Capture the cell that displays the provided text and extract its (X, Y) central coordinate. 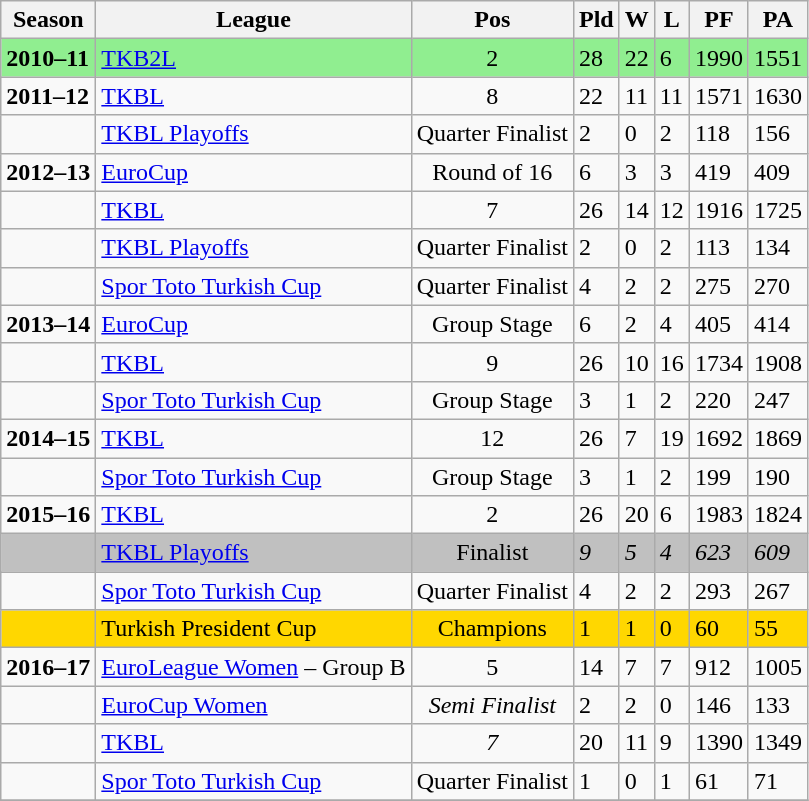
Season (48, 20)
1692 (718, 438)
Round of 16 (492, 172)
1983 (718, 515)
Pld (596, 20)
Finalist (492, 553)
1990 (718, 58)
609 (778, 553)
1908 (778, 362)
60 (718, 629)
1869 (778, 438)
118 (718, 134)
71 (778, 781)
199 (718, 477)
Pos (492, 20)
405 (718, 324)
1349 (778, 743)
1390 (718, 743)
409 (778, 172)
270 (778, 286)
19 (672, 438)
2010–11 (48, 58)
1916 (718, 210)
Champions (492, 629)
EuroLeague Women – Group B (254, 667)
2011–12 (48, 96)
1725 (778, 210)
28 (596, 58)
16 (672, 362)
113 (718, 248)
TKB2L (254, 58)
2016–17 (48, 667)
EuroCup Women (254, 705)
2012–13 (48, 172)
League (254, 20)
1824 (778, 515)
1571 (718, 96)
Semi Finalist (492, 705)
293 (718, 591)
1734 (718, 362)
W (636, 20)
PF (718, 20)
414 (778, 324)
267 (778, 591)
1630 (778, 96)
2015–16 (48, 515)
61 (718, 781)
220 (718, 400)
1551 (778, 58)
2014–15 (48, 438)
2013–14 (48, 324)
8 (492, 96)
623 (718, 553)
156 (778, 134)
PA (778, 20)
190 (778, 477)
419 (718, 172)
1005 (778, 667)
L (672, 20)
55 (778, 629)
912 (718, 667)
146 (718, 705)
133 (778, 705)
134 (778, 248)
247 (778, 400)
Turkish President Cup (254, 629)
275 (718, 286)
10 (636, 362)
